Detect which cell encompasses the target text, then output its (x, y) center coordinate. 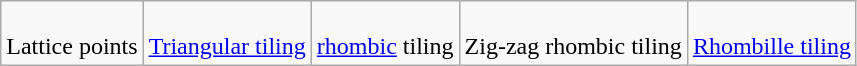
Triangular tiling (227, 34)
Rhombille tiling (772, 34)
Zig-zag rhombic tiling (573, 34)
Lattice points (72, 34)
rhombic tiling (385, 34)
